From the cell containing the given text, extract its center point as (X, Y) coordinate. 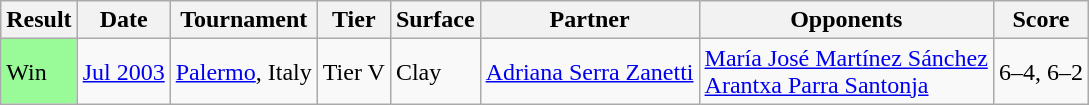
Win (39, 72)
Clay (435, 72)
Score (1040, 20)
Result (39, 20)
Surface (435, 20)
Palermo, Italy (244, 72)
6–4, 6–2 (1040, 72)
Tier V (354, 72)
Date (124, 20)
Opponents (846, 20)
María José Martínez Sánchez Arantxa Parra Santonja (846, 72)
Jul 2003 (124, 72)
Partner (590, 20)
Tier (354, 20)
Tournament (244, 20)
Adriana Serra Zanetti (590, 72)
